Return (X, Y) of the center of cell containing provided text 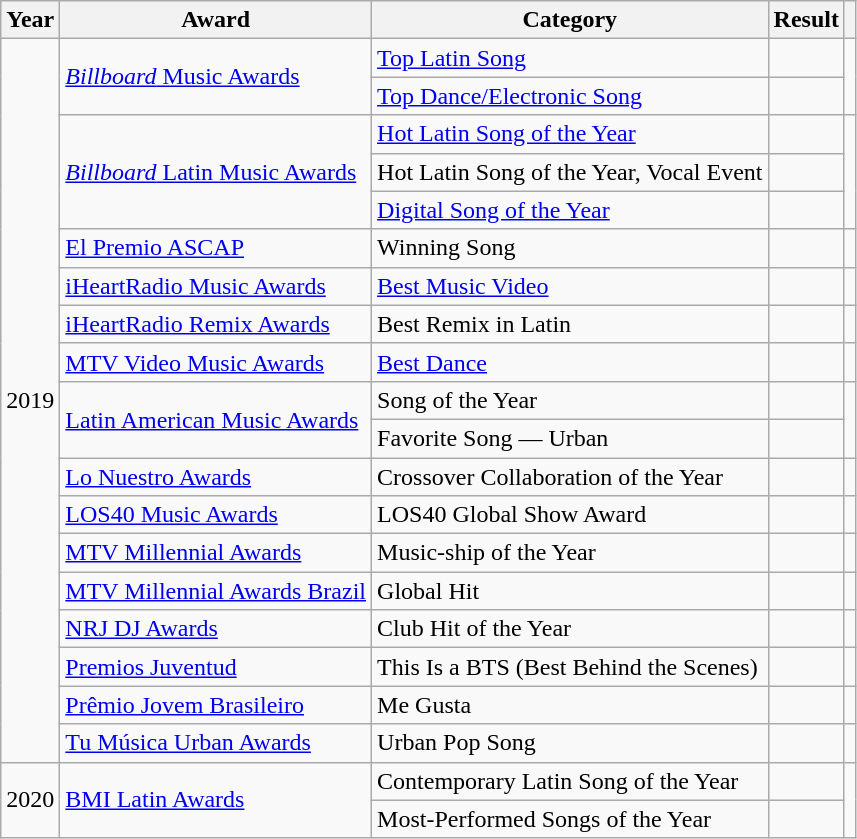
Billboard Latin Music Awards (216, 172)
Lo Nuestro Awards (216, 477)
Me Gusta (570, 705)
Favorite Song — Urban (570, 438)
Prêmio Jovem Brasileiro (216, 705)
Category (570, 20)
Urban Pop Song (570, 743)
Award (216, 20)
Hot Latin Song of the Year, Vocal Event (570, 172)
Crossover Collaboration of the Year (570, 477)
iHeartRadio Remix Awards (216, 324)
Billboard Music Awards (216, 77)
iHeartRadio Music Awards (216, 286)
This Is a BTS (Best Behind the Scenes) (570, 667)
MTV Millennial Awards (216, 553)
Best Dance (570, 362)
Contemporary Latin Song of the Year (570, 781)
NRJ DJ Awards (216, 629)
Year (30, 20)
MTV Millennial Awards Brazil (216, 591)
2019 (30, 400)
Result (806, 20)
Winning Song (570, 248)
Club Hit of the Year (570, 629)
El Premio ASCAP (216, 248)
MTV Video Music Awards (216, 362)
Digital Song of the Year (570, 210)
BMI Latin Awards (216, 800)
Best Music Video (570, 286)
Global Hit (570, 591)
LOS40 Global Show Award (570, 515)
LOS40 Music Awards (216, 515)
Song of the Year (570, 400)
Latin American Music Awards (216, 419)
Top Dance/Electronic Song (570, 96)
2020 (30, 800)
Hot Latin Song of the Year (570, 134)
Most-Performed Songs of the Year (570, 819)
Music-ship of the Year (570, 553)
Best Remix in Latin (570, 324)
Top Latin Song (570, 58)
Tu Música Urban Awards (216, 743)
Premios Juventud (216, 667)
